Return the [x, y] coordinate for the center point of the cell that contains the specified text.  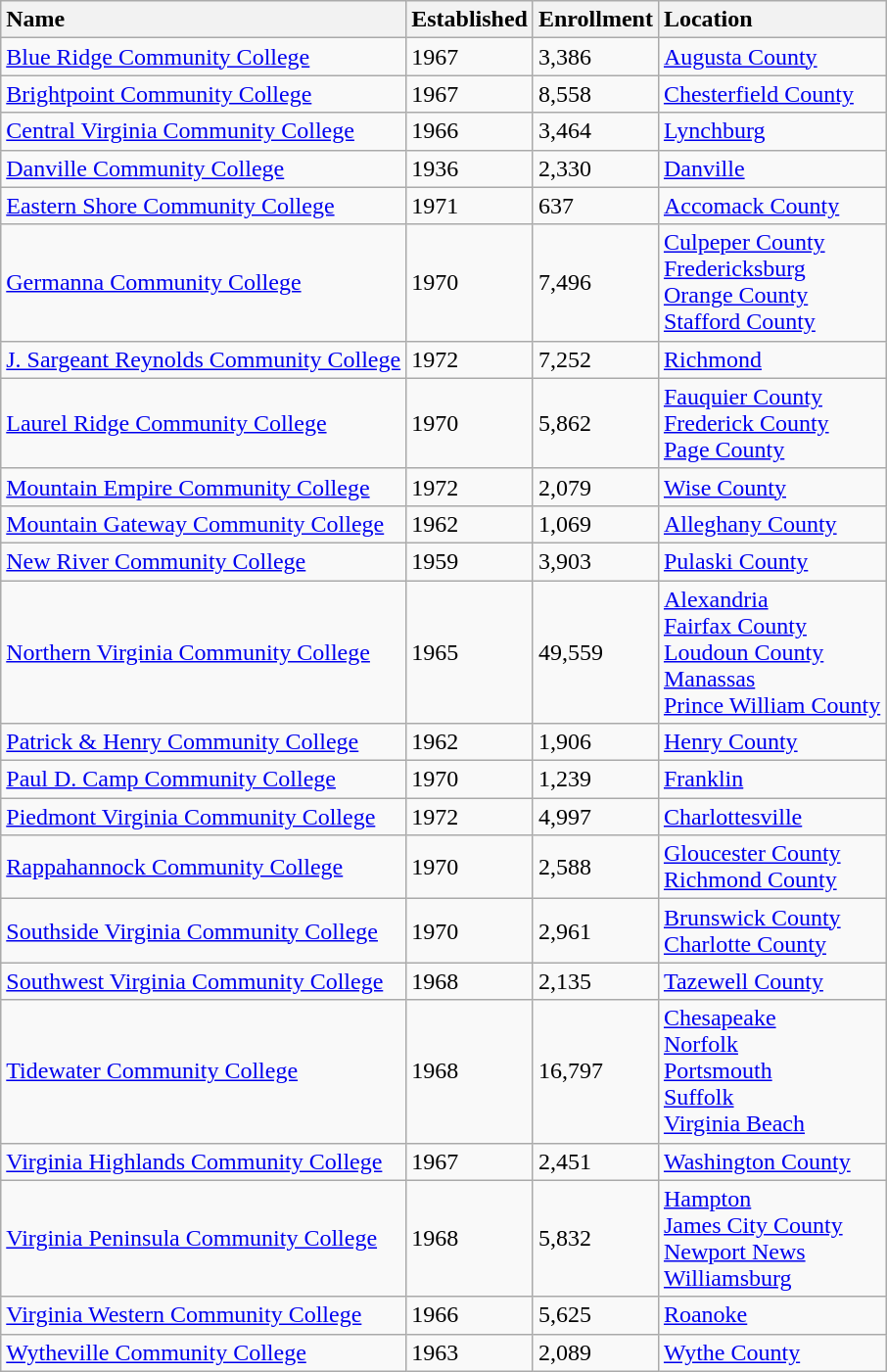
Northern Virginia Community College [204, 651]
5,862 [595, 423]
Blue Ridge Community College [204, 57]
Eastern Shore Community College [204, 206]
Germanna Community College [204, 282]
Brunswick CountyCharlotte County [771, 930]
Mountain Gateway Community College [204, 524]
Central Virginia Community College [204, 131]
3,386 [595, 57]
Virginia Western Community College [204, 1315]
7,252 [595, 359]
2,961 [595, 930]
Henry County [771, 742]
Pulaski County [771, 561]
Wythe County [771, 1352]
Mountain Empire Community College [204, 487]
New River Community College [204, 561]
1965 [470, 651]
1,069 [595, 524]
1,906 [595, 742]
Roanoke [771, 1315]
Richmond [771, 359]
Virginia Highlands Community College [204, 1161]
16,797 [595, 1071]
1,239 [595, 780]
Chesterfield County [771, 94]
Location [771, 20]
Name [204, 20]
Danville [771, 168]
1959 [470, 561]
2,089 [595, 1352]
Established [470, 20]
Rappahannock Community College [204, 868]
Charlottesville [771, 817]
AlexandriaFairfax CountyLoudoun CountyManassasPrince William County [771, 651]
5,832 [595, 1238]
Lynchburg [771, 131]
Danville Community College [204, 168]
J. Sargeant Reynolds Community College [204, 359]
4,997 [595, 817]
Tidewater Community College [204, 1071]
Gloucester CountyRichmond County [771, 868]
49,559 [595, 651]
Virginia Peninsula Community College [204, 1238]
1971 [470, 206]
Southwest Virginia Community College [204, 981]
Piedmont Virginia Community College [204, 817]
Wytheville Community College [204, 1352]
Accomack County [771, 206]
2,588 [595, 868]
Paul D. Camp Community College [204, 780]
3,903 [595, 561]
Culpeper CountyFredericksburgOrange CountyStafford County [771, 282]
2,135 [595, 981]
Tazewell County [771, 981]
HamptonJames City CountyNewport NewsWilliamsburg [771, 1238]
Enrollment [595, 20]
Wise County [771, 487]
Washington County [771, 1161]
8,558 [595, 94]
2,451 [595, 1161]
Laurel Ridge Community College [204, 423]
3,464 [595, 131]
Fauquier CountyFrederick CountyPage County [771, 423]
Alleghany County [771, 524]
7,496 [595, 282]
Southside Virginia Community College [204, 930]
Brightpoint Community College [204, 94]
1936 [470, 168]
ChesapeakeNorfolkPortsmouthSuffolkVirginia Beach [771, 1071]
637 [595, 206]
2,330 [595, 168]
Augusta County [771, 57]
1963 [470, 1352]
Franklin [771, 780]
2,079 [595, 487]
Patrick & Henry Community College [204, 742]
5,625 [595, 1315]
